Provide the (x, y) coordinate of the cell's center where the given text is located.  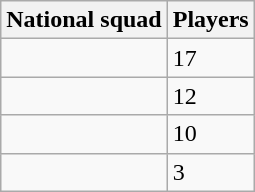
17 (210, 58)
10 (210, 134)
Players (210, 20)
3 (210, 172)
National squad (84, 20)
12 (210, 96)
